Pinpoint the cell where the given text exists, returning its (X, Y) midpoint coordinate. 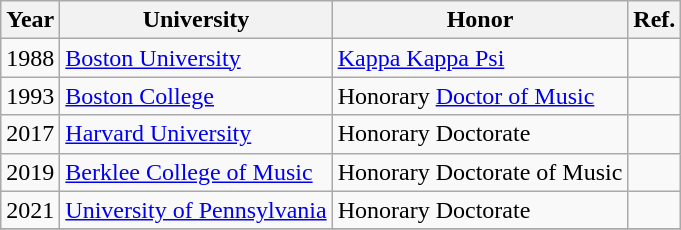
Berklee College of Music (196, 172)
2021 (30, 210)
Year (30, 20)
Ref. (654, 20)
1993 (30, 96)
Honor (480, 20)
University of Pennsylvania (196, 210)
Honorary Doctorate of Music (480, 172)
Harvard University (196, 134)
Honorary Doctor of Music (480, 96)
1988 (30, 58)
2019 (30, 172)
2017 (30, 134)
Boston College (196, 96)
Boston University (196, 58)
Kappa Kappa Psi (480, 58)
University (196, 20)
